Extract the [X, Y] coordinate from the center of the cell holding the provided text.  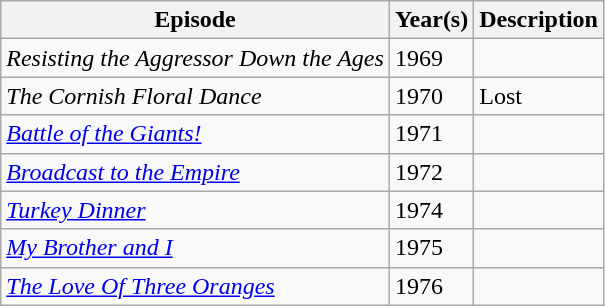
The Love Of Three Oranges [196, 286]
Description [539, 20]
The Cornish Floral Dance [196, 96]
1974 [431, 210]
Episode [196, 20]
Turkey Dinner [196, 210]
1971 [431, 134]
Year(s) [431, 20]
1969 [431, 58]
1972 [431, 172]
Broadcast to the Empire [196, 172]
My Brother and I [196, 248]
1975 [431, 248]
Lost [539, 96]
Resisting the Aggressor Down the Ages [196, 58]
1976 [431, 286]
1970 [431, 96]
Battle of the Giants! [196, 134]
